Scan for the cell matching the given text and deliver its (X, Y) coordinate at center. 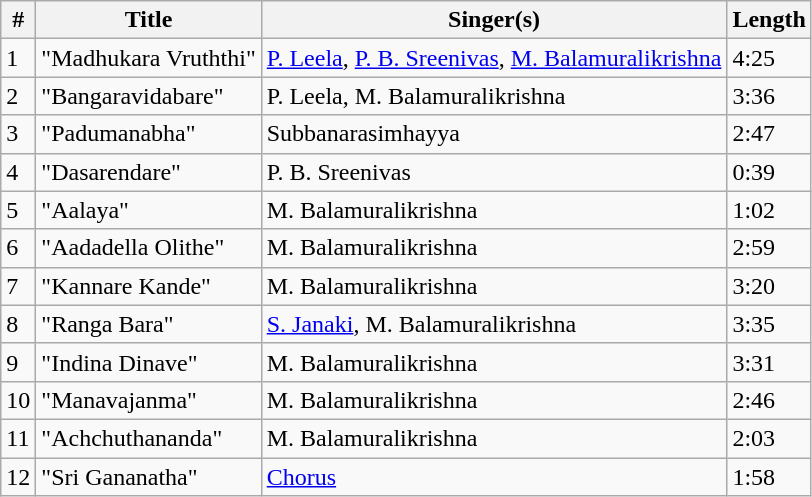
"Aalaya" (148, 210)
6 (18, 248)
12 (18, 477)
3:35 (769, 324)
1:02 (769, 210)
4 (18, 172)
"Dasarendare" (148, 172)
2:47 (769, 134)
Length (769, 20)
0:39 (769, 172)
P. Leela, M. Balamuralikrishna (494, 96)
"Manavajanma" (148, 400)
P. B. Sreenivas (494, 172)
"Achchuthananda" (148, 438)
9 (18, 362)
"Madhukara Vruththi" (148, 58)
3:31 (769, 362)
"Kannare Kande" (148, 286)
1:58 (769, 477)
2:46 (769, 400)
"Padumanabha" (148, 134)
"Ranga Bara" (148, 324)
2:59 (769, 248)
"Bangaravidabare" (148, 96)
# (18, 20)
4:25 (769, 58)
Singer(s) (494, 20)
1 (18, 58)
3:20 (769, 286)
"Aadadella Olithe" (148, 248)
Title (148, 20)
2:03 (769, 438)
"Sri Gananatha" (148, 477)
7 (18, 286)
8 (18, 324)
P. Leela, P. B. Sreenivas, M. Balamuralikrishna (494, 58)
"Indina Dinave" (148, 362)
10 (18, 400)
Subbanarasimhayya (494, 134)
3 (18, 134)
5 (18, 210)
2 (18, 96)
11 (18, 438)
3:36 (769, 96)
Chorus (494, 477)
S. Janaki, M. Balamuralikrishna (494, 324)
